Extract the [X, Y] coordinate from the center of the cell holding the provided text.  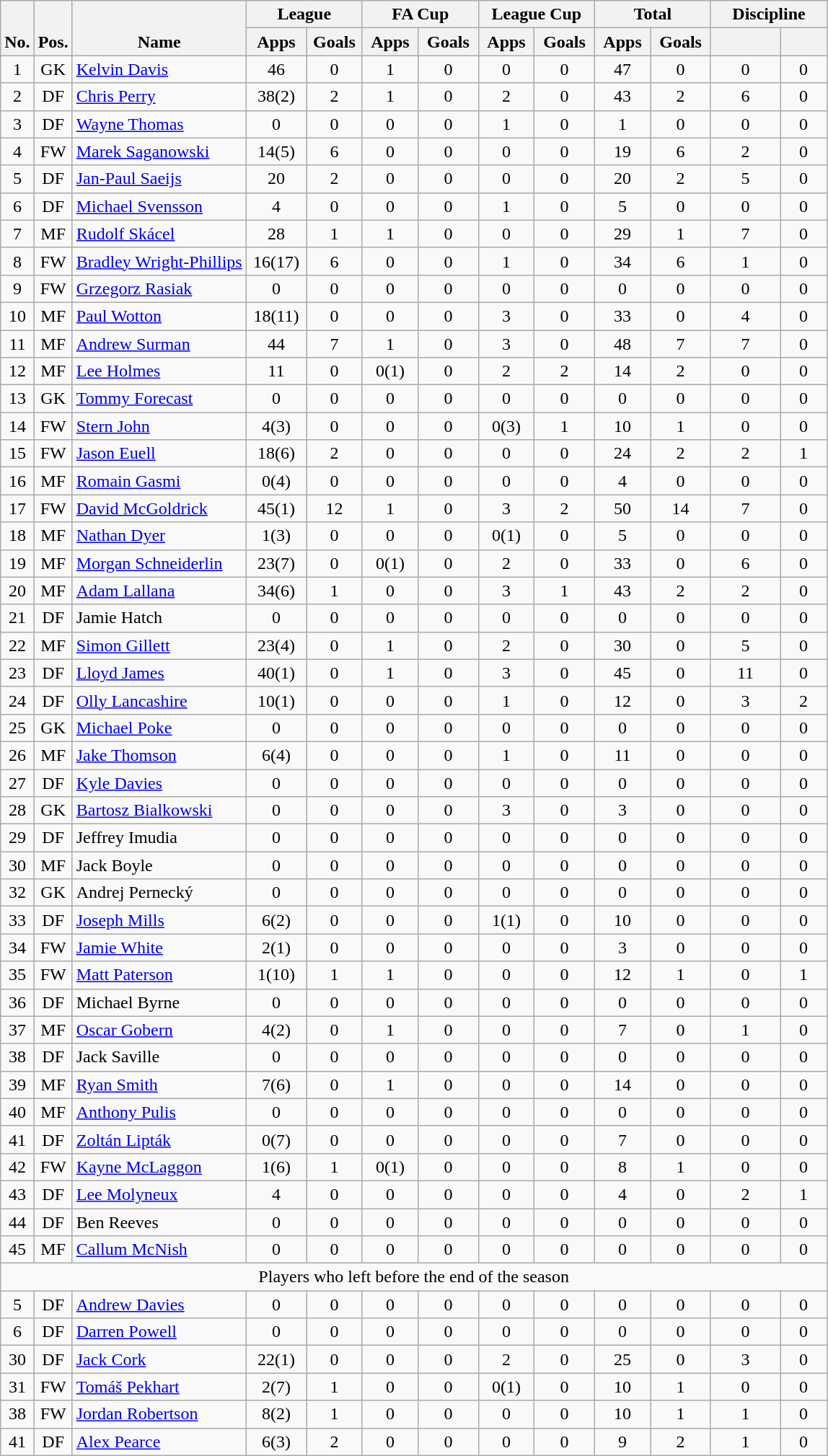
18(11) [276, 316]
Paul Wotton [159, 316]
4(2) [276, 1030]
Stern John [159, 426]
45(1) [276, 508]
Olly Lancashire [159, 700]
League Cup [537, 14]
FA Cup [420, 14]
35 [17, 975]
David McGoldrick [159, 508]
Kyle Davies [159, 782]
Jack Saville [159, 1057]
31 [17, 1387]
1(1) [506, 920]
34(6) [276, 591]
Jack Cork [159, 1359]
47 [622, 69]
Pos. [53, 28]
40 [17, 1112]
36 [17, 1002]
Ryan Smith [159, 1085]
23 [17, 673]
Jake Thomson [159, 755]
Bradley Wright-Phillips [159, 261]
Total [652, 14]
1(3) [276, 536]
16(17) [276, 261]
6(4) [276, 755]
13 [17, 399]
50 [622, 508]
2(7) [276, 1387]
22(1) [276, 1359]
Chris Perry [159, 97]
Jan-Paul Saeijs [159, 179]
Andrew Surman [159, 344]
Tomáš Pekhart [159, 1387]
Jason Euell [159, 454]
8(2) [276, 1414]
Darren Powell [159, 1332]
Joseph Mills [159, 920]
22 [17, 645]
0(3) [506, 426]
Players who left before the end of the season [414, 1277]
Michael Svensson [159, 206]
Grzegorz Rasiak [159, 288]
Michael Poke [159, 728]
Jamie White [159, 948]
Nathan Dyer [159, 536]
Lloyd James [159, 673]
7(6) [276, 1085]
Alex Pearce [159, 1442]
Romain Gasmi [159, 481]
26 [17, 755]
48 [622, 344]
21 [17, 618]
4(3) [276, 426]
32 [17, 893]
Jordan Robertson [159, 1414]
Callum McNish [159, 1250]
42 [17, 1167]
Zoltán Lipták [159, 1139]
10(1) [276, 700]
6(3) [276, 1442]
Bartosz Bialkowski [159, 811]
Tommy Forecast [159, 399]
Name [159, 28]
Lee Molyneux [159, 1194]
Adam Lallana [159, 591]
Michael Byrne [159, 1002]
No. [17, 28]
40(1) [276, 673]
16 [17, 481]
Ben Reeves [159, 1222]
Jeffrey Imudia [159, 838]
6(2) [276, 920]
Matt Paterson [159, 975]
Jack Boyle [159, 865]
Marek Saganowski [159, 151]
1(10) [276, 975]
23(4) [276, 645]
27 [17, 782]
Kayne McLaggon [159, 1167]
38(2) [276, 97]
0(4) [276, 481]
Andrew Davies [159, 1305]
Jamie Hatch [159, 618]
18 [17, 536]
Andrej Pernecký [159, 893]
23(7) [276, 563]
15 [17, 454]
Morgan Schneiderlin [159, 563]
Simon Gillett [159, 645]
Anthony Pulis [159, 1112]
39 [17, 1085]
37 [17, 1030]
17 [17, 508]
League [304, 14]
2(1) [276, 948]
46 [276, 69]
Kelvin Davis [159, 69]
Wayne Thomas [159, 124]
1(6) [276, 1167]
Rudolf Skácel [159, 234]
14(5) [276, 151]
Discipline [769, 14]
Lee Holmes [159, 371]
Oscar Gobern [159, 1030]
0(7) [276, 1139]
18(6) [276, 454]
